Locate the cell with the specified text and output its (x, y) center coordinate. 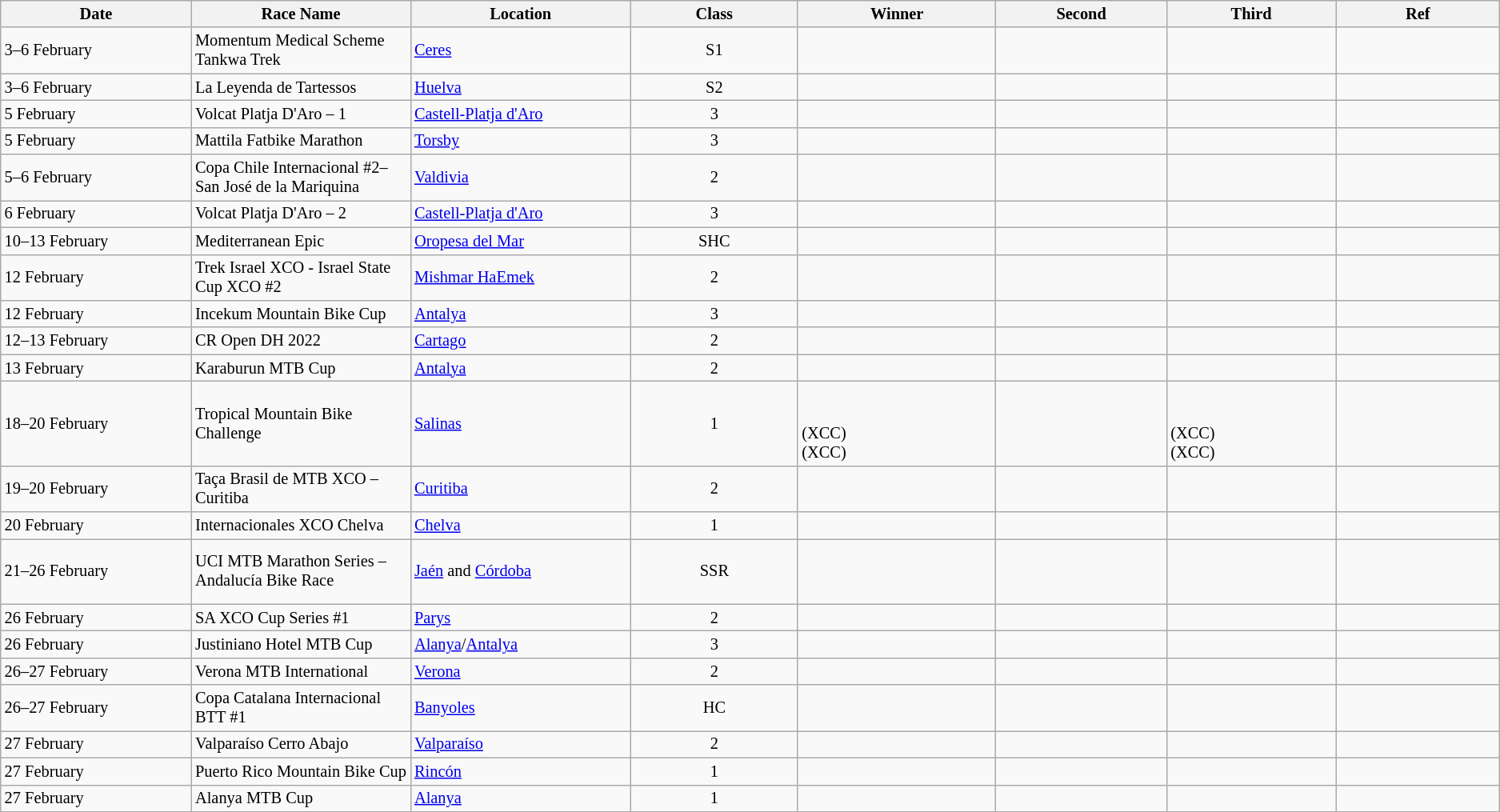
Alanya/Antalya (520, 644)
Karaburun MTB Cup (301, 368)
18–20 February (96, 423)
12–13 February (96, 341)
Mediterranean Epic (301, 241)
SA XCO Cup Series #1 (301, 618)
La Leyenda de Tartessos (301, 87)
Taça Brasil de MTB XCO – Curitiba (301, 489)
S2 (714, 87)
Copa Chile Internacional #2–San José de la Mariquina (301, 178)
S1 (714, 50)
Alanya MTB Cup (301, 798)
Internacionales XCO Chelva (301, 526)
10–13 February (96, 241)
Alanya (520, 798)
Puerto Rico Mountain Bike Cup (301, 771)
5–6 February (96, 178)
Winner (897, 14)
UCI MTB Marathon Series – Andalucía Bike Race (301, 571)
Huelva (520, 87)
Parys (520, 618)
Curitiba (520, 489)
Mishmar HaEmek (520, 278)
Mattila Fatbike Marathon (301, 141)
Momentum Medical Scheme Tankwa Trek (301, 50)
Jaén and Córdoba (520, 571)
Justiniano Hotel MTB Cup (301, 644)
Banyoles (520, 708)
Oropesa del Mar (520, 241)
6 February (96, 214)
Ceres (520, 50)
Second (1082, 14)
Class (714, 14)
Verona (520, 671)
Copa Catalana Internacional BTT #1 (301, 708)
Date (96, 14)
Trek Israel XCO - Israel State Cup XCO #2 (301, 278)
Valparaíso (520, 744)
Volcat Platja D'Aro – 2 (301, 214)
Tropical Mountain Bike Challenge (301, 423)
Ref (1418, 14)
Chelva (520, 526)
Valdivia (520, 178)
Valparaíso Cerro Abajo (301, 744)
Verona MTB International (301, 671)
Salinas (520, 423)
Incekum Mountain Bike Cup (301, 314)
SSR (714, 571)
Cartago (520, 341)
20 February (96, 526)
CR Open DH 2022 (301, 341)
Rincón (520, 771)
13 February (96, 368)
19–20 February (96, 489)
Third (1251, 14)
SHC (714, 241)
Location (520, 14)
Volcat Platja D'Aro – 1 (301, 114)
21–26 February (96, 571)
Race Name (301, 14)
HC (714, 708)
Torsby (520, 141)
